Extract the [X, Y] coordinate from the center of the cell holding the provided text.  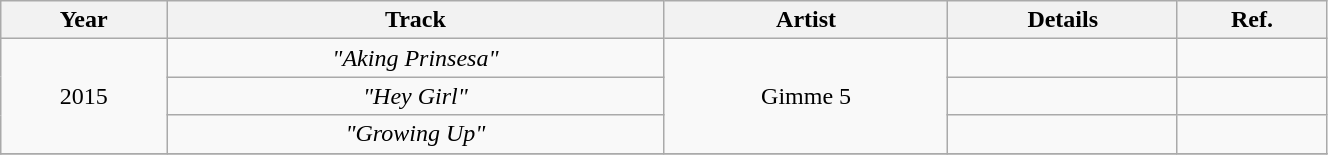
Gimme 5 [806, 96]
"Aking Prinsesa" [416, 58]
Artist [806, 20]
"Growing Up" [416, 134]
Details [1062, 20]
Track [416, 20]
Ref. [1252, 20]
2015 [84, 96]
Year [84, 20]
"Hey Girl" [416, 96]
